Identify which cell holds the provided text, then report its (x, y) central coordinate. 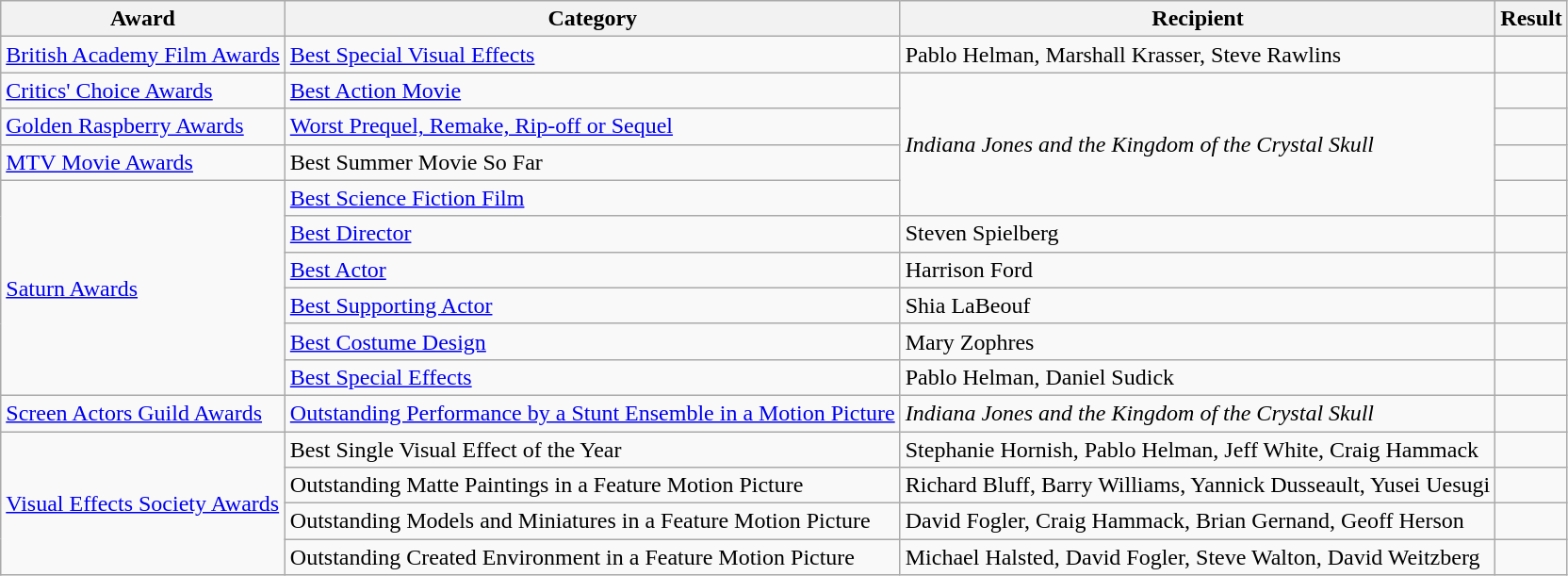
Saturn Awards (143, 288)
Screen Actors Guild Awards (143, 413)
Steven Spielberg (1198, 234)
Mary Zophres (1198, 341)
Best Costume Design (592, 341)
Best Summer Movie So Far (592, 162)
Result (1531, 19)
Golden Raspberry Awards (143, 126)
Worst Prequel, Remake, Rip-off or Sequel (592, 126)
British Academy Film Awards (143, 55)
Outstanding Models and Miniatures in a Feature Motion Picture (592, 521)
Best Director (592, 234)
Outstanding Matte Paintings in a Feature Motion Picture (592, 485)
Pablo Helman, Marshall Krasser, Steve Rawlins (1198, 55)
Michael Halsted, David Fogler, Steve Walton, David Weitzberg (1198, 557)
Award (143, 19)
Outstanding Created Environment in a Feature Motion Picture (592, 557)
Recipient (1198, 19)
Best Single Visual Effect of the Year (592, 450)
Best Actor (592, 270)
Best Special Visual Effects (592, 55)
Best Action Movie (592, 91)
Critics' Choice Awards (143, 91)
Best Supporting Actor (592, 305)
Category (592, 19)
David Fogler, Craig Hammack, Brian Gernand, Geoff Herson (1198, 521)
Outstanding Performance by a Stunt Ensemble in a Motion Picture (592, 413)
Richard Bluff, Barry Williams, Yannick Dusseault, Yusei Uesugi (1198, 485)
MTV Movie Awards (143, 162)
Stephanie Hornish, Pablo Helman, Jeff White, Craig Hammack (1198, 450)
Harrison Ford (1198, 270)
Best Science Fiction Film (592, 198)
Shia LaBeouf (1198, 305)
Best Special Effects (592, 377)
Pablo Helman, Daniel Sudick (1198, 377)
Visual Effects Society Awards (143, 503)
